Search for the cell housing the specified text and yield its [X, Y] center coordinate. 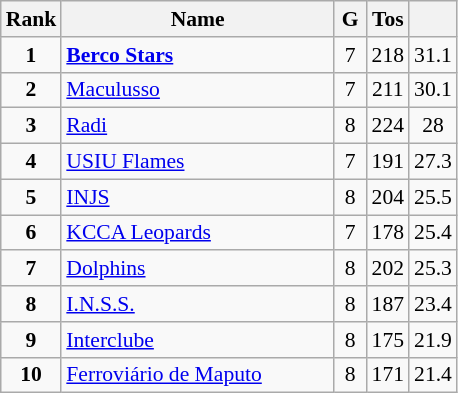
28 [433, 126]
Ferroviário de Maputo [198, 375]
Rank [32, 19]
178 [388, 233]
218 [388, 55]
1 [32, 55]
I.N.S.S. [198, 304]
187 [388, 304]
204 [388, 197]
3 [32, 126]
25.4 [433, 233]
4 [32, 162]
21.4 [433, 375]
9 [32, 340]
G [350, 19]
10 [32, 375]
175 [388, 340]
Interclube [198, 340]
171 [388, 375]
Tos [388, 19]
21.9 [433, 340]
Maculusso [198, 90]
202 [388, 269]
KCCA Leopards [198, 233]
25.3 [433, 269]
191 [388, 162]
31.1 [433, 55]
211 [388, 90]
2 [32, 90]
Name [198, 19]
USIU Flames [198, 162]
25.5 [433, 197]
Dolphins [198, 269]
Berco Stars [198, 55]
INJS [198, 197]
30.1 [433, 90]
Radi [198, 126]
27.3 [433, 162]
5 [32, 197]
6 [32, 233]
23.4 [433, 304]
224 [388, 126]
